Determine the [x, y] coordinate at the center of the cell enclosing the given text.  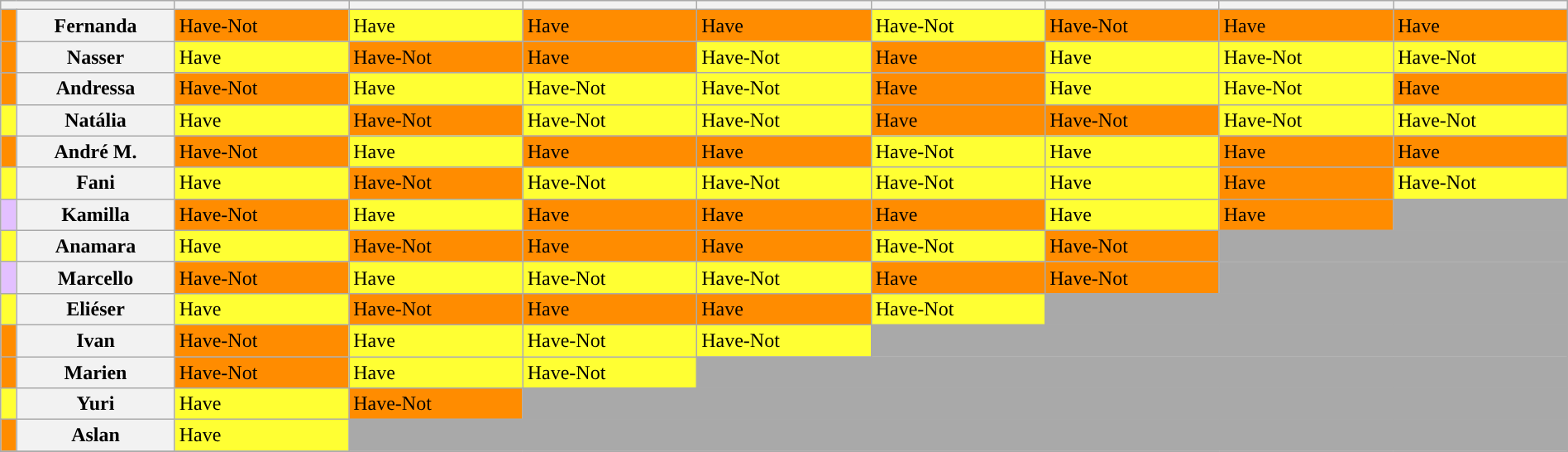
Kamilla [96, 214]
Yuri [96, 404]
Marien [96, 372]
Fernanda [96, 26]
Natália [96, 120]
Marcello [96, 277]
Eliéser [96, 309]
Fani [96, 183]
André M. [96, 151]
Nasser [96, 57]
Andressa [96, 89]
Anamara [96, 246]
Aslan [96, 435]
Ivan [96, 340]
